Return [x, y] of the center of cell containing provided text 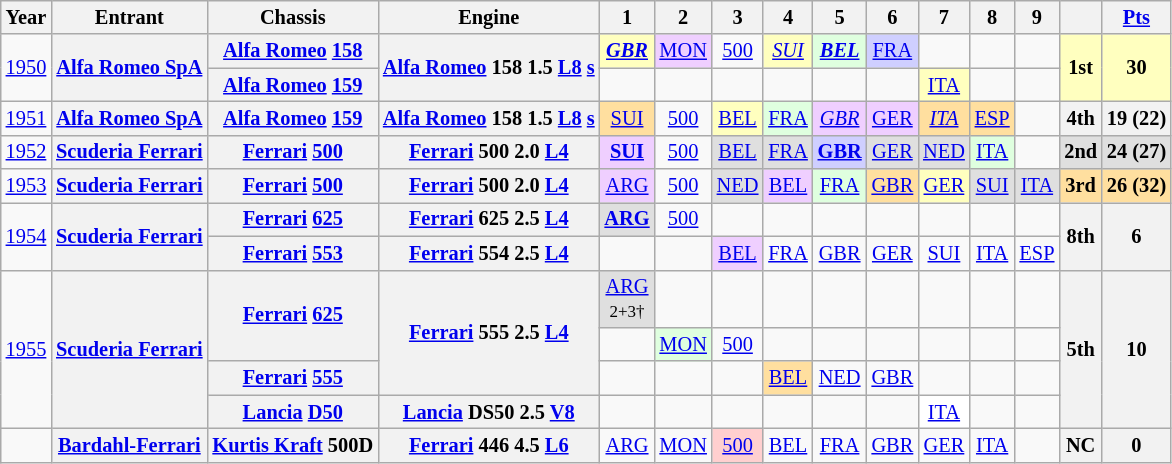
Bardahl-Ferrari [129, 445]
2 [684, 17]
Entrant [129, 17]
Chassis [292, 17]
Ferrari 555 [292, 378]
Ferrari 555 2.5 L4 [489, 332]
Lancia DS50 2.5 V8 [489, 412]
4 [788, 17]
3rd [1080, 186]
Pts [1136, 17]
0 [1136, 445]
1955 [26, 350]
Alfa Romeo 158 [292, 51]
ARG2+3† [628, 299]
Lancia D50 [292, 412]
5th [1080, 350]
24 (27) [1136, 152]
1st [1080, 68]
1953 [26, 186]
4th [1080, 118]
1950 [26, 68]
Kurtis Kraft 500D [292, 445]
8 [992, 17]
8th [1080, 236]
1951 [26, 118]
Ferrari 553 [292, 253]
10 [1136, 350]
Ferrari 554 2.5 L4 [489, 253]
Engine [489, 17]
1 [628, 17]
5 [840, 17]
Ferrari 625 2.5 L4 [489, 219]
Year [26, 17]
3 [738, 17]
1952 [26, 152]
9 [1038, 17]
1954 [26, 236]
7 [944, 17]
30 [1136, 68]
26 (32) [1136, 186]
NC [1080, 445]
Ferrari 446 4.5 L6 [489, 445]
19 (22) [1136, 118]
2nd [1080, 152]
